Pinpoint the cell where the given text exists, returning its [X, Y] midpoint coordinate. 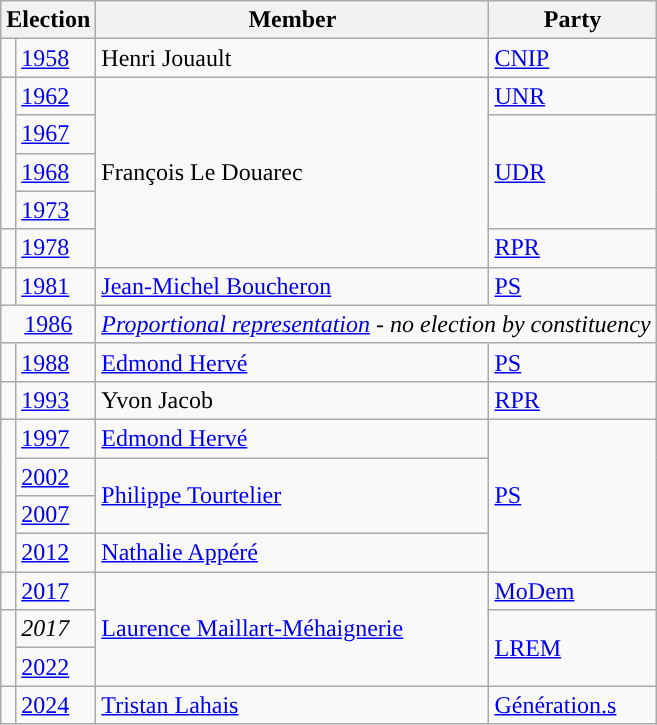
1973 [56, 210]
1958 [56, 58]
Henri Jouault [292, 58]
Nathalie Appéré [292, 553]
1997 [56, 438]
Proportional representation - no election by constituency [376, 324]
Génération.s [572, 705]
Philippe Tourtelier [292, 496]
2022 [56, 667]
1962 [56, 96]
1968 [56, 172]
2012 [56, 553]
1986 [48, 324]
UNR [572, 96]
2024 [56, 705]
2007 [56, 515]
MoDem [572, 591]
Laurence Maillart-Méhaignerie [292, 629]
1978 [56, 248]
2002 [56, 477]
1981 [56, 286]
UDR [572, 172]
Party [572, 20]
LREM [572, 648]
Jean-Michel Boucheron [292, 286]
Member [292, 20]
François Le Douarec [292, 172]
1993 [56, 400]
CNIP [572, 58]
1967 [56, 134]
Election [48, 20]
Tristan Lahais [292, 705]
Yvon Jacob [292, 400]
1988 [56, 362]
